Scan for the cell matching the given text and deliver its [x, y] coordinate at center. 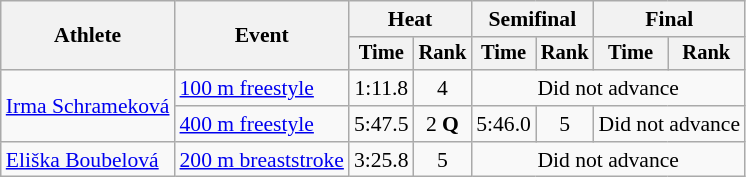
4 [443, 88]
Event [262, 36]
400 m freestyle [262, 124]
Final [670, 19]
1:11.8 [382, 88]
100 m freestyle [262, 88]
Irma Schrameková [88, 106]
Athlete [88, 36]
Heat [410, 19]
5:46.0 [504, 124]
5 [565, 124]
2 Q [443, 124]
5:47.5 [382, 124]
Semifinal [532, 19]
